Return the [x, y] coordinate for the center point of the cell that contains the specified text.  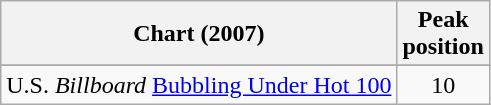
Peakposition [443, 34]
Chart (2007) [199, 34]
U.S. Billboard Bubbling Under Hot 100 [199, 85]
10 [443, 85]
